Locate the cell with the specified text and output its (x, y) center coordinate. 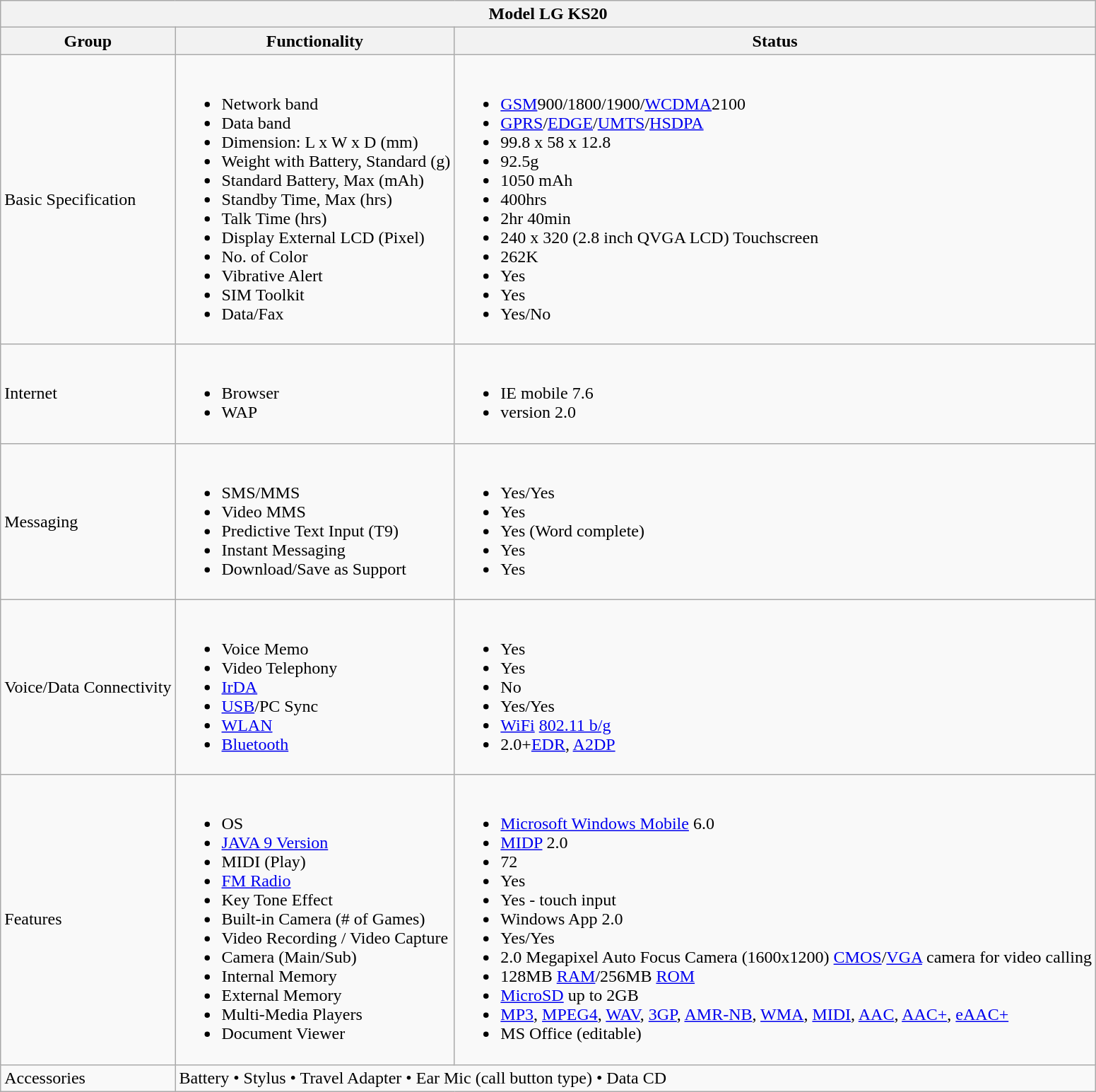
Model LG KS20 (548, 14)
Basic Specification (88, 199)
Group (88, 41)
Accessories (88, 1078)
BrowserWAP (315, 394)
Yes/YesYesYes (Word complete)YesYes (775, 522)
Voice/Data Connectivity (88, 687)
SMS/MMSVideo MMSPredictive Text Input (T9)Instant MessagingDownload/Save as Support (315, 522)
Internet (88, 394)
Features (88, 920)
Voice MemoVideo TelephonyIrDAUSB/PC SyncWLANBluetooth (315, 687)
Functionality (315, 41)
Status (775, 41)
Messaging (88, 522)
Battery • Stylus • Travel Adapter • Ear Mic (call button type) • Data CD (635, 1078)
GSM900/1800/1900/WCDMA2100GPRS/EDGE/UMTS/HSDPA99.8 x 58 x 12.892.5g1050 mAh400hrs2hr 40min240 x 320 (2.8 inch QVGA LCD) Touchscreen262KYesYesYes/No (775, 199)
YesYesNoYes/YesWiFi 802.11 b/g2.0+EDR, A2DP (775, 687)
IE mobile 7.6version 2.0 (775, 394)
